Scan for the cell matching the given text and deliver its [x, y] coordinate at center. 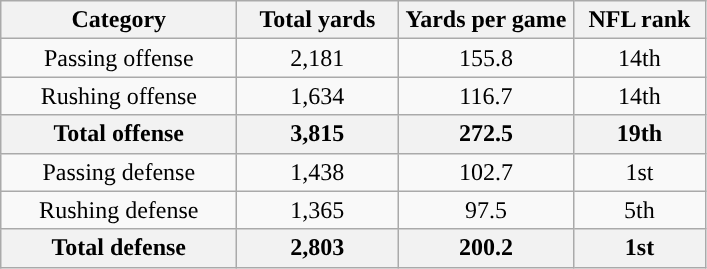
116.7 [486, 96]
5th [640, 210]
97.5 [486, 210]
1,634 [318, 96]
2,181 [318, 58]
155.8 [486, 58]
1,438 [318, 172]
Passing defense [119, 172]
2,803 [318, 248]
272.5 [486, 134]
200.2 [486, 248]
1,365 [318, 210]
Total offense [119, 134]
Rushing offense [119, 96]
Category [119, 20]
NFL rank [640, 20]
3,815 [318, 134]
19th [640, 134]
Total yards [318, 20]
Rushing defense [119, 210]
Total defense [119, 248]
Yards per game [486, 20]
Passing offense [119, 58]
102.7 [486, 172]
